For the text-containing cell, return its midpoint in [x, y] coordinate format. 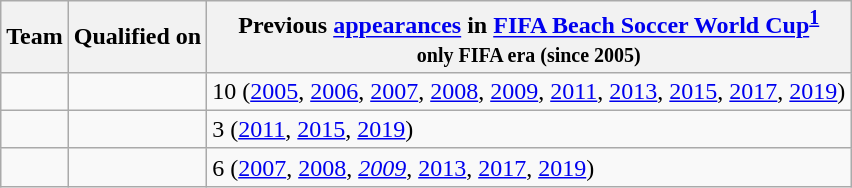
Previous appearances in FIFA Beach Soccer World Cup1only FIFA era (since 2005) [529, 37]
Team [35, 37]
3 (2011, 2015, 2019) [529, 129]
10 (2005, 2006, 2007, 2008, 2009, 2011, 2013, 2015, 2017, 2019) [529, 91]
Qualified on [137, 37]
6 (2007, 2008, 2009, 2013, 2017, 2019) [529, 167]
